Return [x, y] of the center of cell containing provided text 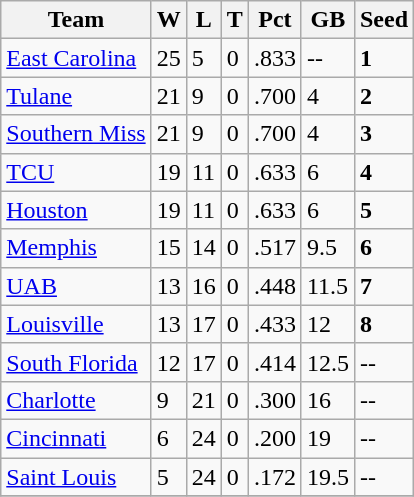
Louisville [76, 324]
East Carolina [76, 58]
UAB [76, 286]
Tulane [76, 96]
GB [328, 20]
.448 [274, 286]
1 [384, 58]
7 [384, 286]
L [204, 20]
19.5 [328, 477]
15 [168, 248]
T [234, 20]
.433 [274, 324]
TCU [76, 172]
.200 [274, 438]
.517 [274, 248]
Memphis [76, 248]
.414 [274, 362]
Pct [274, 20]
Cincinnati [76, 438]
Houston [76, 210]
Team [76, 20]
14 [204, 248]
South Florida [76, 362]
2 [384, 96]
25 [168, 58]
Southern Miss [76, 134]
.833 [274, 58]
Seed [384, 20]
3 [384, 134]
Saint Louis [76, 477]
9.5 [328, 248]
.172 [274, 477]
12.5 [328, 362]
8 [384, 324]
Charlotte [76, 400]
.300 [274, 400]
11.5 [328, 286]
W [168, 20]
